Pinpoint the cell where the given text exists, returning its (X, Y) midpoint coordinate. 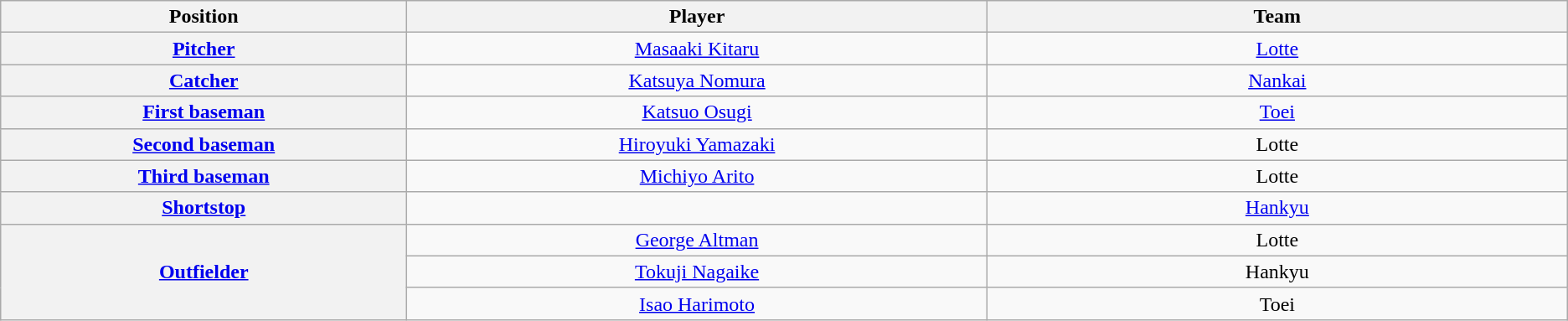
Pitcher (204, 49)
Third baseman (204, 176)
Second baseman (204, 144)
Nankai (1277, 80)
Katsuya Nomura (697, 80)
Player (697, 17)
Michiyo Arito (697, 176)
Katsuo Osugi (697, 112)
Team (1277, 17)
Shortstop (204, 208)
Outfielder (204, 272)
Hiroyuki Yamazaki (697, 144)
Tokuji Nagaike (697, 272)
George Altman (697, 240)
Catcher (204, 80)
Isao Harimoto (697, 303)
Masaaki Kitaru (697, 49)
Position (204, 17)
First baseman (204, 112)
